Locate the cell with the specified text and output its [X, Y] center coordinate. 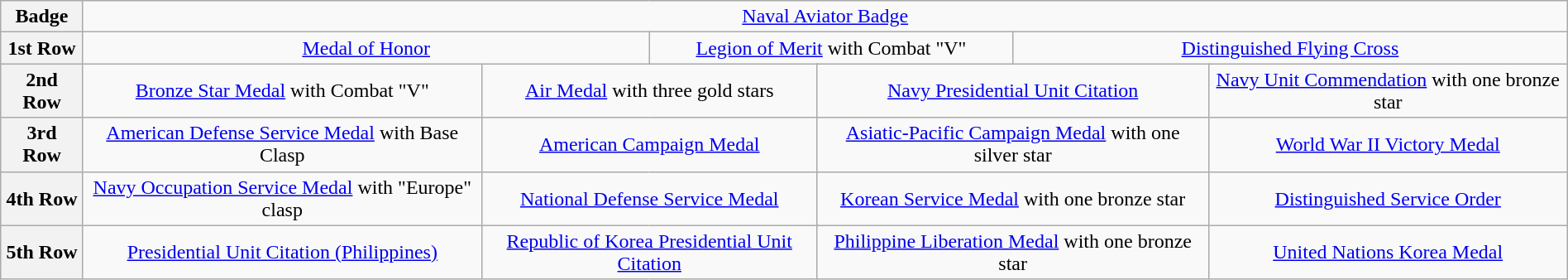
Badge [41, 17]
Medal of Honor [366, 48]
Distinguished Service Order [1388, 199]
Legion of Merit with Combat "V" [830, 48]
Korean Service Medal with one bronze star [1012, 199]
Asiatic-Pacific Campaign Medal with one silver star [1012, 144]
Bronze Star Medal with Combat "V" [282, 91]
Air Medal with three gold stars [649, 91]
Naval Aviator Badge [825, 17]
Navy Presidential Unit Citation [1012, 91]
American Defense Service Medal with Base Clasp [282, 144]
5th Row [41, 252]
Navy Occupation Service Medal with "Europe" clasp [282, 199]
National Defense Service Medal [649, 199]
2nd Row [41, 91]
American Campaign Medal [649, 144]
Presidential Unit Citation (Philippines) [282, 252]
Navy Unit Commendation with one bronze star [1388, 91]
Republic of Korea Presidential Unit Citation [649, 252]
Distinguished Flying Cross [1290, 48]
3rd Row [41, 144]
World War II Victory Medal [1388, 144]
United Nations Korea Medal [1388, 252]
1st Row [41, 48]
Philippine Liberation Medal with one bronze star [1012, 252]
4th Row [41, 199]
